For the text-containing cell, return its midpoint in [X, Y] coordinate format. 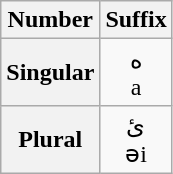
Singular [50, 72]
ئəi [136, 139]
Plural [50, 139]
Suffix [136, 20]
هa [136, 72]
Number [50, 20]
